For the text-containing cell, return its midpoint in (X, Y) coordinate format. 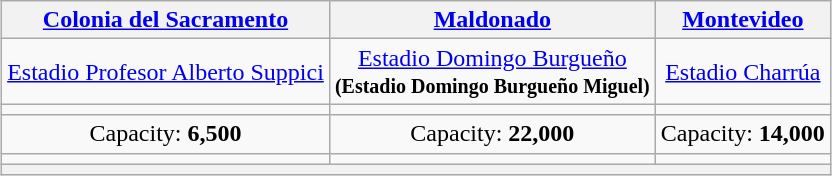
Montevideo (742, 20)
Estadio Profesor Alberto Suppici (166, 72)
Colonia del Sacramento (166, 20)
Maldonado (492, 20)
Capacity: 22,000 (492, 134)
Estadio Domingo Burgueño(Estadio Domingo Burgueño Miguel) (492, 72)
Capacity: 14,000 (742, 134)
Estadio Charrúa (742, 72)
Capacity: 6,500 (166, 134)
